Capture the cell that displays the provided text and extract its (X, Y) central coordinate. 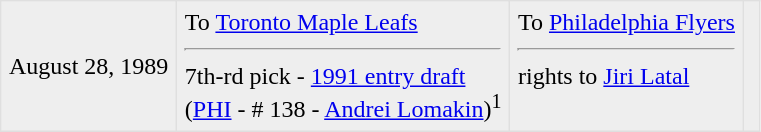
To Toronto Maple Leafs7th-rd pick - 1991 entry draft(PHI - # 138 - Andrei Lomakin)1 (344, 66)
To Philadelphia Flyersrights to Jiri Latal (626, 66)
August 28, 1989 (89, 66)
